Determine the (x, y) coordinate at the center of the cell enclosing the given text.  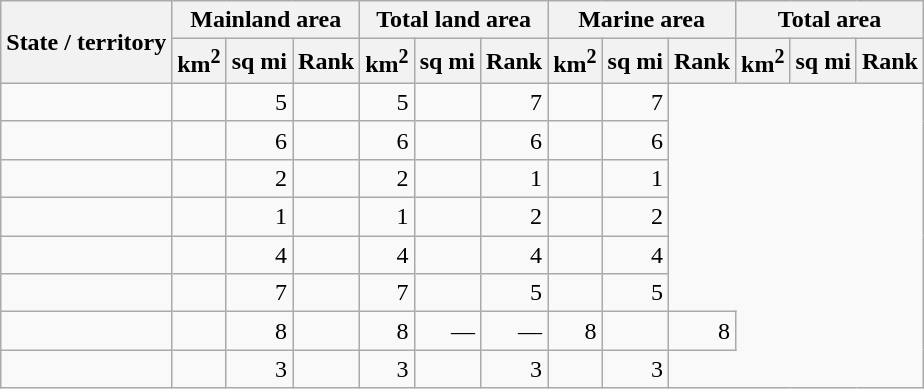
Marine area (642, 20)
Total area (830, 20)
Total land area (454, 20)
State / territory (86, 42)
Mainland area (266, 20)
